Pinpoint the cell where the given text exists, returning its (X, Y) midpoint coordinate. 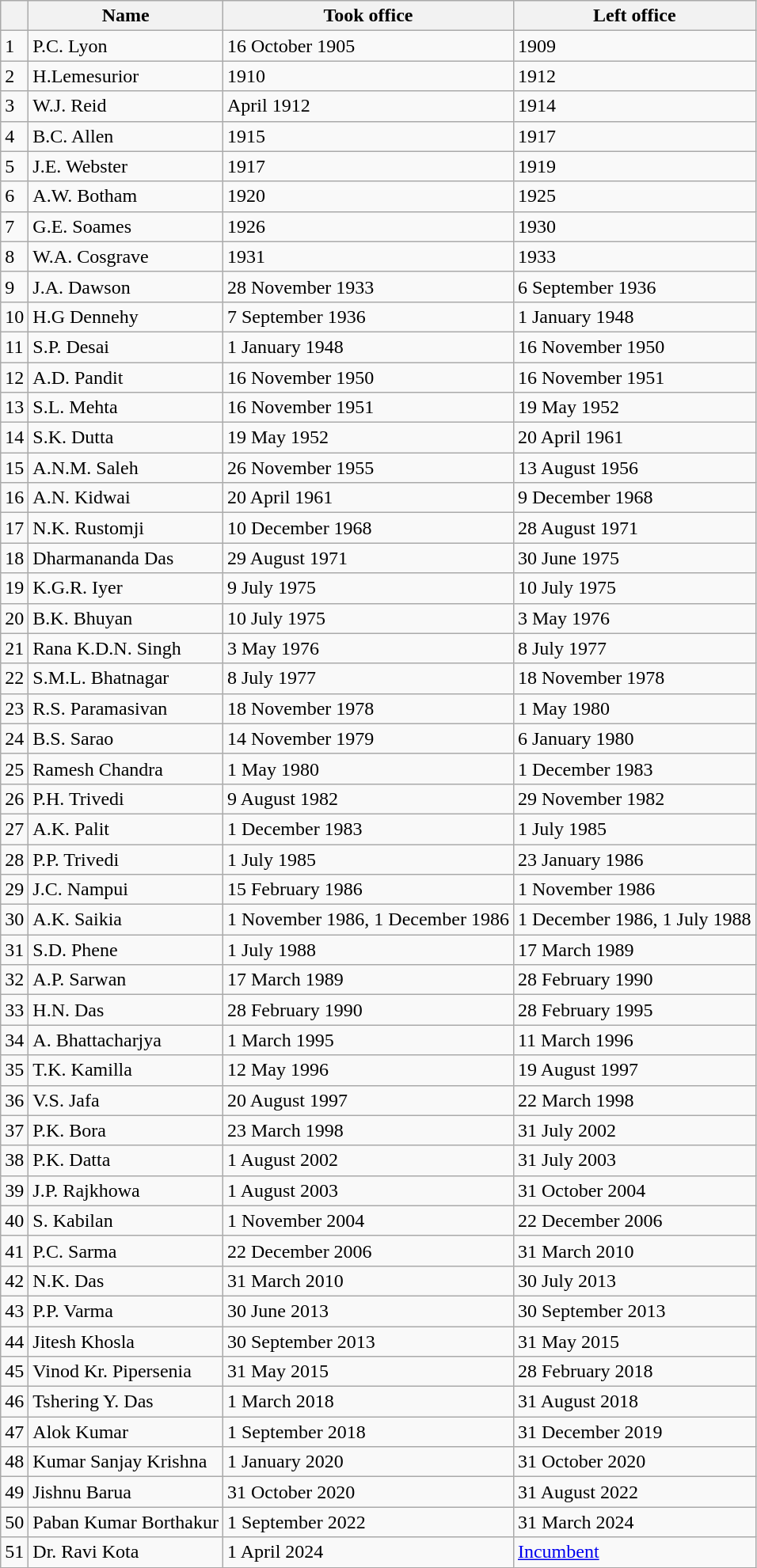
35 (14, 1070)
20 (14, 618)
39 (14, 1190)
12 (14, 378)
S.D. Phene (126, 950)
11 March 1996 (634, 1040)
Vinod Kr. Pipersenia (126, 1372)
10 (14, 317)
19 (14, 588)
Ramesh Chandra (126, 769)
B.C. Allen (126, 136)
B.S. Sarao (126, 738)
Jitesh Khosla (126, 1342)
6 September 1936 (634, 287)
33 (14, 1010)
1 September 2018 (367, 1432)
Paban Kumar Borthakur (126, 1522)
V.S. Jafa (126, 1100)
22 (14, 678)
31 August 2018 (634, 1402)
6 January 1980 (634, 738)
3 (14, 106)
A.N. Kidwai (126, 498)
K.G.R. Iyer (126, 588)
A.N.M. Saleh (126, 468)
31 August 2022 (634, 1492)
S.K. Dutta (126, 438)
13 (14, 408)
11 (14, 347)
W.J. Reid (126, 106)
1 November 1986, 1 December 1986 (367, 920)
18 (14, 558)
27 (14, 829)
1 November 2004 (367, 1221)
31 July 2002 (634, 1130)
1909 (634, 46)
25 (14, 769)
S. Kabilan (126, 1221)
20 August 1997 (367, 1100)
Took office (367, 16)
G.E. Soames (126, 226)
46 (14, 1402)
28 November 1933 (367, 287)
15 (14, 468)
10 December 1968 (367, 528)
8 (14, 256)
31 July 2003 (634, 1160)
7 (14, 226)
P.C. Lyon (126, 46)
A.D. Pandit (126, 378)
1 March 1995 (367, 1040)
A.P. Sarwan (126, 980)
1 January 2020 (367, 1462)
1912 (634, 76)
28 (14, 859)
15 February 1986 (367, 890)
30 (14, 920)
34 (14, 1040)
31 (14, 950)
31 December 2019 (634, 1432)
P.C. Sarma (126, 1251)
Alok Kumar (126, 1432)
30 June 1975 (634, 558)
Kumar Sanjay Krishna (126, 1462)
19 August 1997 (634, 1070)
A.W. Botham (126, 196)
38 (14, 1160)
28 February 2018 (634, 1372)
29 August 1971 (367, 558)
48 (14, 1462)
N.K. Rustomji (126, 528)
1915 (367, 136)
1933 (634, 256)
A. Bhattacharjya (126, 1040)
50 (14, 1522)
49 (14, 1492)
23 March 1998 (367, 1130)
16 October 1905 (367, 46)
14 (14, 438)
26 November 1955 (367, 468)
9 August 1982 (367, 799)
P.K. Datta (126, 1160)
Incumbent (634, 1552)
13 August 1956 (634, 468)
N.K. Das (126, 1281)
1931 (367, 256)
24 (14, 738)
1 August 2002 (367, 1160)
29 November 1982 (634, 799)
45 (14, 1372)
28 February 1995 (634, 1010)
J.A. Dawson (126, 287)
1925 (634, 196)
47 (14, 1432)
1 September 2022 (367, 1522)
S.L. Mehta (126, 408)
Name (126, 16)
1926 (367, 226)
30 July 2013 (634, 1281)
9 July 1975 (367, 588)
1914 (634, 106)
Dr. Ravi Kota (126, 1552)
12 May 1996 (367, 1070)
2 (14, 76)
26 (14, 799)
17 (14, 528)
41 (14, 1251)
April 1912 (367, 106)
1930 (634, 226)
1 December 1986, 1 July 1988 (634, 920)
H.N. Das (126, 1010)
23 January 1986 (634, 859)
P.P. Varma (126, 1311)
31 March 2024 (634, 1522)
36 (14, 1100)
32 (14, 980)
A.K. Saikia (126, 920)
1 March 2018 (367, 1402)
40 (14, 1221)
A.K. Palit (126, 829)
14 November 1979 (367, 738)
J.C. Nampui (126, 890)
9 December 1968 (634, 498)
22 March 1998 (634, 1100)
1 August 2003 (367, 1190)
Left office (634, 16)
H.G Dennehy (126, 317)
Rana K.D.N. Singh (126, 648)
R.S. Paramasivan (126, 708)
29 (14, 890)
H.Lemesurior (126, 76)
42 (14, 1281)
7 September 1936 (367, 317)
Dharmananda Das (126, 558)
1 (14, 46)
9 (14, 287)
1 July 1988 (367, 950)
31 October 2004 (634, 1190)
44 (14, 1342)
S.M.L. Bhatnagar (126, 678)
J.E. Webster (126, 166)
37 (14, 1130)
21 (14, 648)
51 (14, 1552)
43 (14, 1311)
1 April 2024 (367, 1552)
P.K. Bora (126, 1130)
1920 (367, 196)
Tshering Y. Das (126, 1402)
J.P. Rajkhowa (126, 1190)
5 (14, 166)
30 June 2013 (367, 1311)
S.P. Desai (126, 347)
1 November 1986 (634, 890)
1919 (634, 166)
28 August 1971 (634, 528)
W.A. Cosgrave (126, 256)
T.K. Kamilla (126, 1070)
1910 (367, 76)
4 (14, 136)
B.K. Bhuyan (126, 618)
P.H. Trivedi (126, 799)
Jishnu Barua (126, 1492)
16 (14, 498)
6 (14, 196)
23 (14, 708)
P.P. Trivedi (126, 859)
